From the cell containing the given text, extract its center point as (x, y) coordinate. 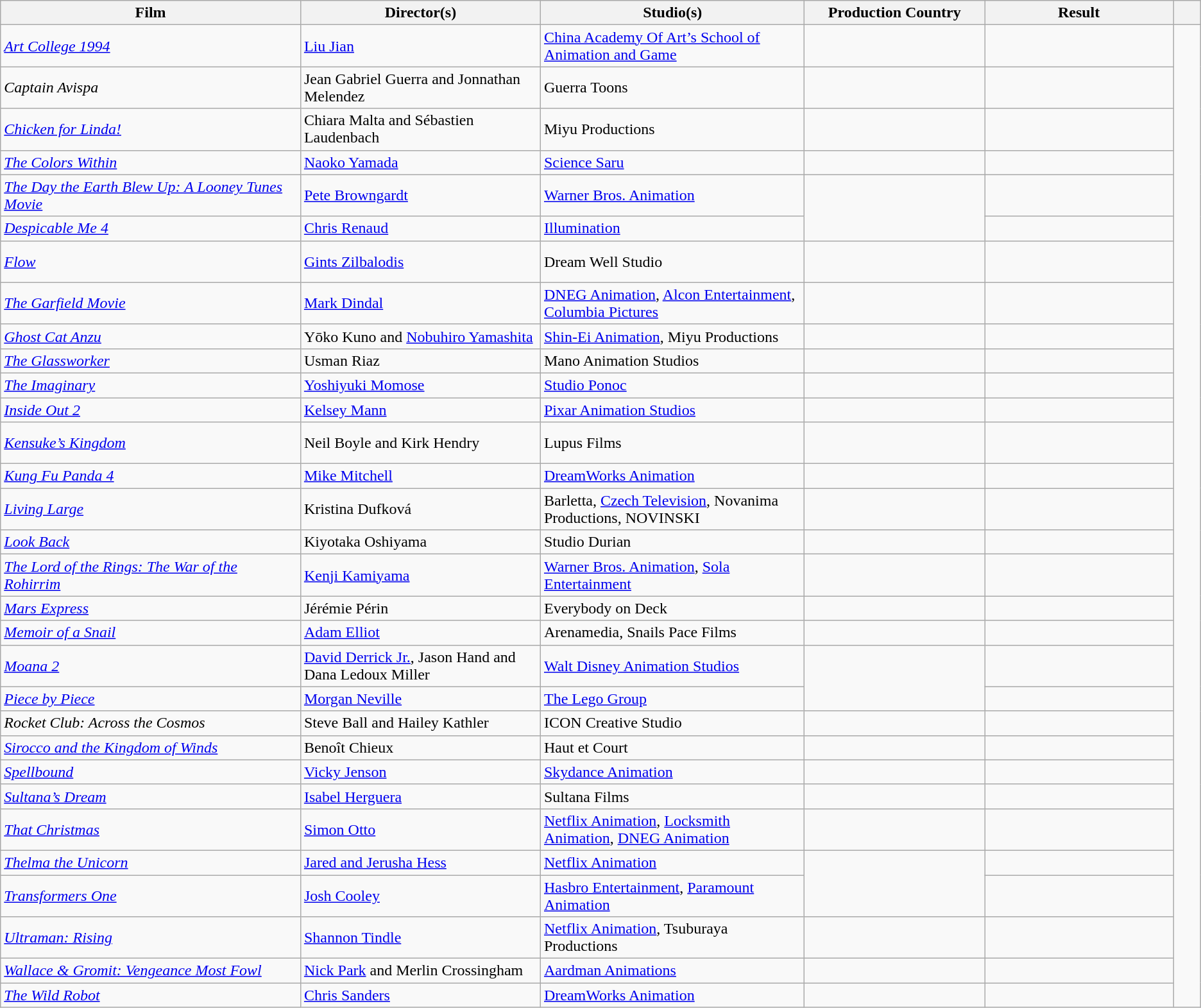
Living Large (151, 509)
Netflix Animation, Locksmith Animation, DNEG Animation (672, 829)
Kiyotaka Oshiyama (420, 542)
Pixar Animation Studios (672, 410)
Warner Bros. Animation (672, 195)
Memoir of a Snail (151, 633)
That Christmas (151, 829)
Walt Disney Animation Studios (672, 666)
Art College 1994 (151, 46)
The Garfield Movie (151, 303)
Usman Riaz (420, 361)
Arenamedia, Snails Pace Films (672, 633)
DNEG Animation, Alcon Entertainment, Columbia Pictures (672, 303)
China Academy Of Art’s School of Animation and Game (672, 46)
David Derrick Jr., Jason Hand and Dana Ledoux Miller (420, 666)
Mars Express (151, 608)
Dream Well Studio (672, 262)
Steve Ball and Hailey Kathler (420, 723)
Yōko Kuno and Nobuhiro Yamashita (420, 336)
Chris Renaud (420, 228)
Lupus Films (672, 443)
Sultana Films (672, 796)
Studio Ponoc (672, 385)
Pete Browngardt (420, 195)
Chris Sanders (420, 995)
The Imaginary (151, 385)
Gints Zilbalodis (420, 262)
Thelma the Unicorn (151, 862)
Sultana’s Dream (151, 796)
Aardman Animations (672, 971)
Benoît Chieux (420, 747)
Ghost Cat Anzu (151, 336)
Everybody on Deck (672, 608)
Adam Elliot (420, 633)
Barletta, Czech Television, Novanima Productions, NOVINSKI (672, 509)
Kensuke’s Kingdom (151, 443)
The Day the Earth Blew Up: A Looney Tunes Movie (151, 195)
The Lego Group (672, 699)
Captain Avispa (151, 87)
Shannon Tindle (420, 938)
Rocket Club: Across the Cosmos (151, 723)
Studio(s) (672, 13)
Director(s) (420, 13)
Production Country (894, 13)
Film (151, 13)
Piece by Piece (151, 699)
Netflix Animation, Tsuburaya Productions (672, 938)
Result (1079, 13)
Flow (151, 262)
Neil Boyle and Kirk Hendry (420, 443)
Miyu Productions (672, 130)
The Glassworker (151, 361)
Morgan Neville (420, 699)
The Colors Within (151, 162)
Jérémie Périn (420, 608)
Josh Cooley (420, 896)
Jean Gabriel Guerra and Jonnathan Melendez (420, 87)
Look Back (151, 542)
Kristina Dufková (420, 509)
Hasbro Entertainment, Paramount Animation (672, 896)
Science Saru (672, 162)
Isabel Herguera (420, 796)
Transformers One (151, 896)
Simon Otto (420, 829)
Kenji Kamiyama (420, 575)
Liu Jian (420, 46)
Nick Park and Merlin Crossingham (420, 971)
Sirocco and the Kingdom of Winds (151, 747)
ICON Creative Studio (672, 723)
Naoko Yamada (420, 162)
Kelsey Mann (420, 410)
Netflix Animation (672, 862)
Inside Out 2 (151, 410)
Mike Mitchell (420, 476)
Yoshiyuki Momose (420, 385)
Illumination (672, 228)
Jared and Jerusha Hess (420, 862)
Chiara Malta and Sébastien Laudenbach (420, 130)
Moana 2 (151, 666)
Studio Durian (672, 542)
Warner Bros. Animation, Sola Entertainment (672, 575)
Despicable Me 4 (151, 228)
Ultraman: Rising (151, 938)
Shin-Ei Animation, Miyu Productions (672, 336)
The Lord of the Rings: The War of the Rohirrim (151, 575)
Kung Fu Panda 4 (151, 476)
Mark Dindal (420, 303)
Guerra Toons (672, 87)
Skydance Animation (672, 772)
Mano Animation Studios (672, 361)
Chicken for Linda! (151, 130)
Spellbound (151, 772)
Vicky Jenson (420, 772)
Wallace & Gromit: Vengeance Most Fowl (151, 971)
Haut et Court (672, 747)
The Wild Robot (151, 995)
